Return the [X, Y] coordinate for the center point of the cell that contains the specified text.  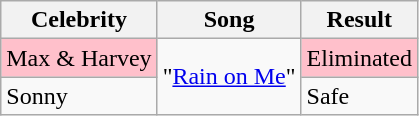
Celebrity [79, 20]
Eliminated [359, 58]
Sonny [79, 96]
Song [229, 20]
Safe [359, 96]
Result [359, 20]
"Rain on Me" [229, 77]
Max & Harvey [79, 58]
